From the cell containing the given text, extract its center point as [x, y] coordinate. 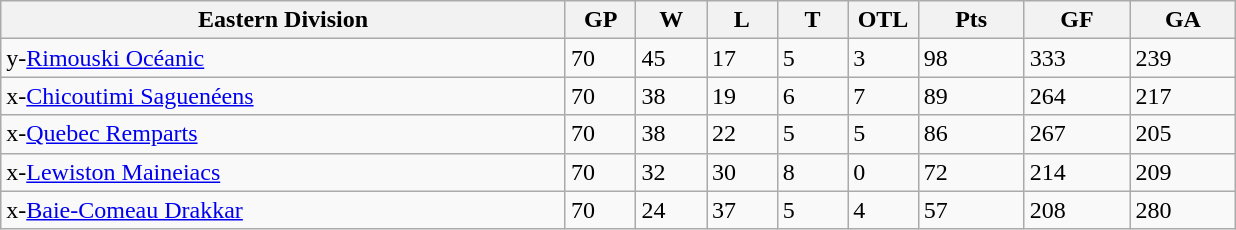
37 [742, 210]
3 [884, 58]
Eastern Division [284, 20]
98 [971, 58]
205 [1183, 134]
OTL [884, 20]
209 [1183, 172]
239 [1183, 58]
Pts [971, 20]
72 [971, 172]
22 [742, 134]
GP [600, 20]
86 [971, 134]
GA [1183, 20]
32 [672, 172]
217 [1183, 96]
267 [1077, 134]
24 [672, 210]
x-Chicoutimi Saguenéens [284, 96]
30 [742, 172]
7 [884, 96]
x-Baie-Comeau Drakkar [284, 210]
280 [1183, 210]
GF [1077, 20]
17 [742, 58]
19 [742, 96]
L [742, 20]
89 [971, 96]
208 [1077, 210]
6 [812, 96]
57 [971, 210]
x-Lewiston Maineiacs [284, 172]
333 [1077, 58]
T [812, 20]
W [672, 20]
0 [884, 172]
y-Rimouski Océanic [284, 58]
214 [1077, 172]
264 [1077, 96]
8 [812, 172]
x-Quebec Remparts [284, 134]
4 [884, 210]
45 [672, 58]
